Extract the (x, y) coordinate from the center of the cell holding the provided text.  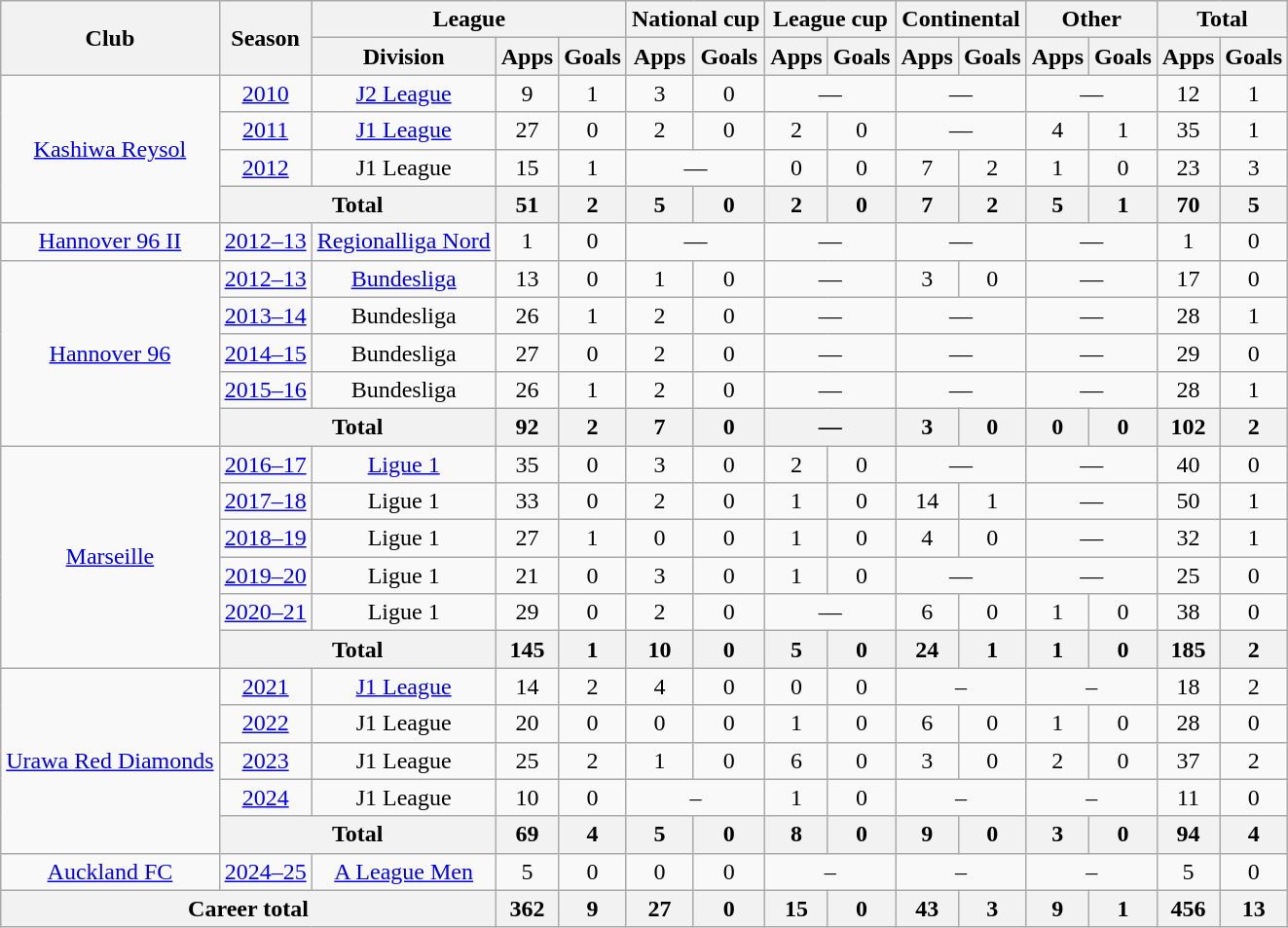
50 (1188, 501)
2019–20 (265, 575)
Season (265, 38)
40 (1188, 464)
17 (1188, 278)
362 (527, 909)
League (469, 19)
102 (1188, 427)
94 (1188, 835)
145 (527, 650)
20 (527, 724)
National cup (695, 19)
33 (527, 501)
92 (527, 427)
Continental (961, 19)
18 (1188, 687)
Marseille (110, 557)
Regionalliga Nord (403, 241)
185 (1188, 650)
Other (1091, 19)
Hannover 96 (110, 353)
2012 (265, 167)
Club (110, 38)
12 (1188, 93)
2021 (265, 687)
32 (1188, 538)
Urawa Red Diamonds (110, 761)
24 (927, 650)
J2 League (403, 93)
2015–16 (265, 390)
51 (527, 204)
Auckland FC (110, 872)
69 (527, 835)
Division (403, 56)
2016–17 (265, 464)
70 (1188, 204)
37 (1188, 761)
2010 (265, 93)
8 (796, 835)
2013–14 (265, 316)
2022 (265, 724)
2020–21 (265, 612)
11 (1188, 798)
456 (1188, 909)
2011 (265, 130)
2024–25 (265, 872)
2017–18 (265, 501)
Hannover 96 II (110, 241)
2023 (265, 761)
23 (1188, 167)
A League Men (403, 872)
Kashiwa Reysol (110, 149)
21 (527, 575)
38 (1188, 612)
2024 (265, 798)
League cup (830, 19)
Career total (248, 909)
2018–19 (265, 538)
43 (927, 909)
2014–15 (265, 353)
